Extract the (x, y) coordinate from the center of the cell holding the provided text.  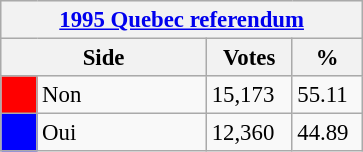
44.89 (328, 133)
Oui (122, 133)
% (328, 58)
55.11 (328, 95)
Non (122, 95)
15,173 (249, 95)
12,360 (249, 133)
Side (104, 58)
1995 Quebec referendum (182, 20)
Votes (249, 58)
